Pinpoint the cell where the given text exists, returning its (X, Y) midpoint coordinate. 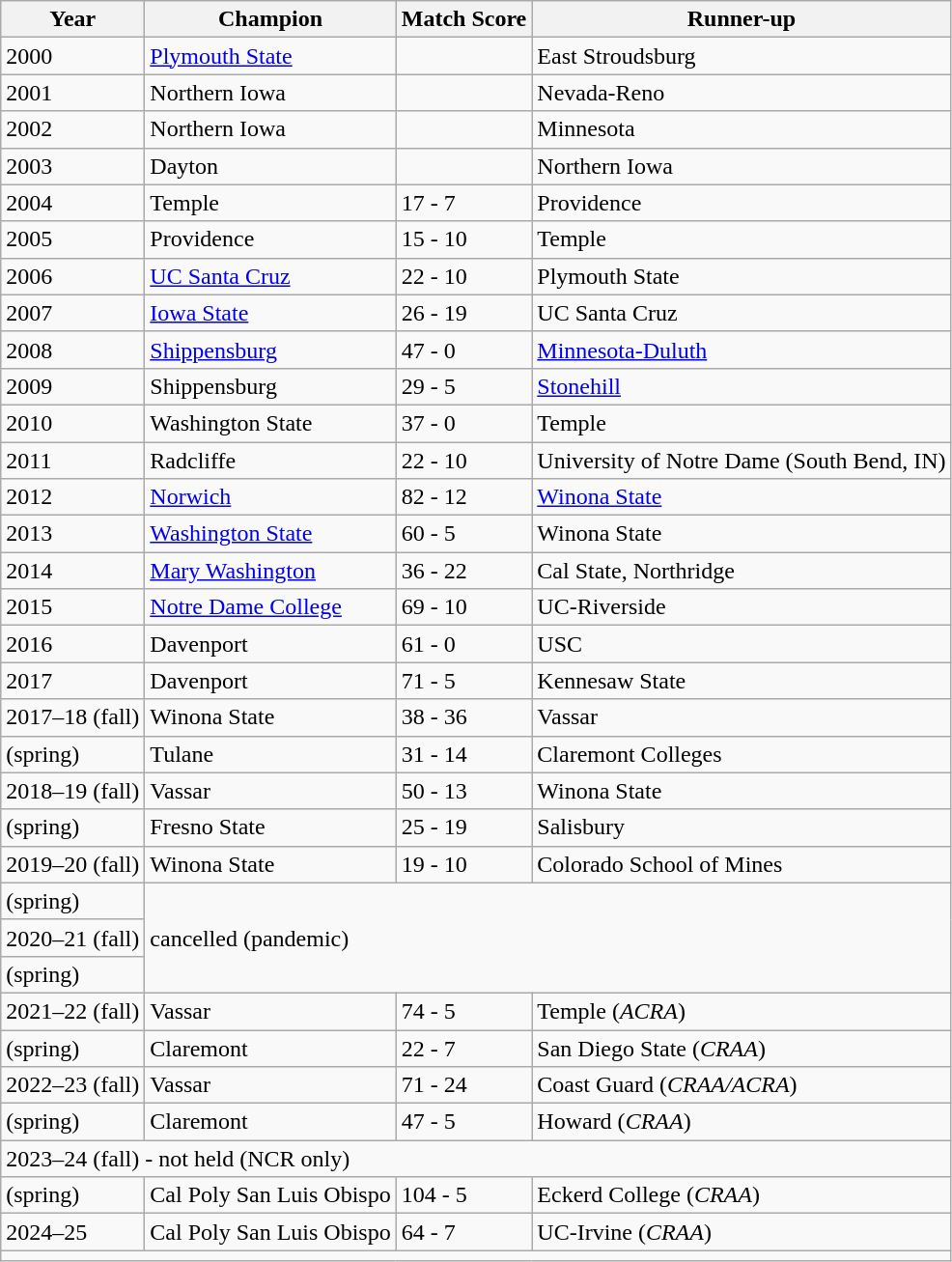
cancelled (pandemic) (548, 938)
Cal State, Northridge (742, 571)
47 - 5 (463, 1122)
82 - 12 (463, 497)
Tulane (270, 754)
UC-Riverside (742, 607)
2000 (73, 56)
38 - 36 (463, 717)
29 - 5 (463, 386)
64 - 7 (463, 1232)
74 - 5 (463, 1011)
2002 (73, 129)
Match Score (463, 19)
Champion (270, 19)
2017 (73, 681)
East Stroudsburg (742, 56)
2017–18 (fall) (73, 717)
Salisbury (742, 827)
47 - 0 (463, 350)
2023–24 (fall) - not held (NCR only) (476, 1159)
Norwich (270, 497)
Radcliffe (270, 461)
Coast Guard (CRAA/ACRA) (742, 1085)
17 - 7 (463, 203)
San Diego State (CRAA) (742, 1048)
Howard (CRAA) (742, 1122)
37 - 0 (463, 423)
2010 (73, 423)
Kennesaw State (742, 681)
University of Notre Dame (South Bend, IN) (742, 461)
Nevada-Reno (742, 93)
Minnesota-Duluth (742, 350)
Temple (ACRA) (742, 1011)
2013 (73, 534)
2019–20 (fall) (73, 864)
2015 (73, 607)
71 - 24 (463, 1085)
USC (742, 644)
2018–19 (fall) (73, 791)
2008 (73, 350)
Mary Washington (270, 571)
61 - 0 (463, 644)
2004 (73, 203)
Minnesota (742, 129)
2003 (73, 166)
36 - 22 (463, 571)
2006 (73, 276)
Eckerd College (CRAA) (742, 1195)
2024–25 (73, 1232)
15 - 10 (463, 239)
2009 (73, 386)
31 - 14 (463, 754)
25 - 19 (463, 827)
71 - 5 (463, 681)
Notre Dame College (270, 607)
Year (73, 19)
Iowa State (270, 313)
2012 (73, 497)
UC-Irvine (CRAA) (742, 1232)
2005 (73, 239)
50 - 13 (463, 791)
2021–22 (fall) (73, 1011)
2022–23 (fall) (73, 1085)
2007 (73, 313)
2001 (73, 93)
19 - 10 (463, 864)
69 - 10 (463, 607)
Fresno State (270, 827)
60 - 5 (463, 534)
Runner-up (742, 19)
2014 (73, 571)
Claremont Colleges (742, 754)
2016 (73, 644)
22 - 7 (463, 1048)
Dayton (270, 166)
2020–21 (fall) (73, 938)
Stonehill (742, 386)
104 - 5 (463, 1195)
26 - 19 (463, 313)
2011 (73, 461)
Colorado School of Mines (742, 864)
